Find where the given text appears and provide that cell's center as [X, Y] coordinate. 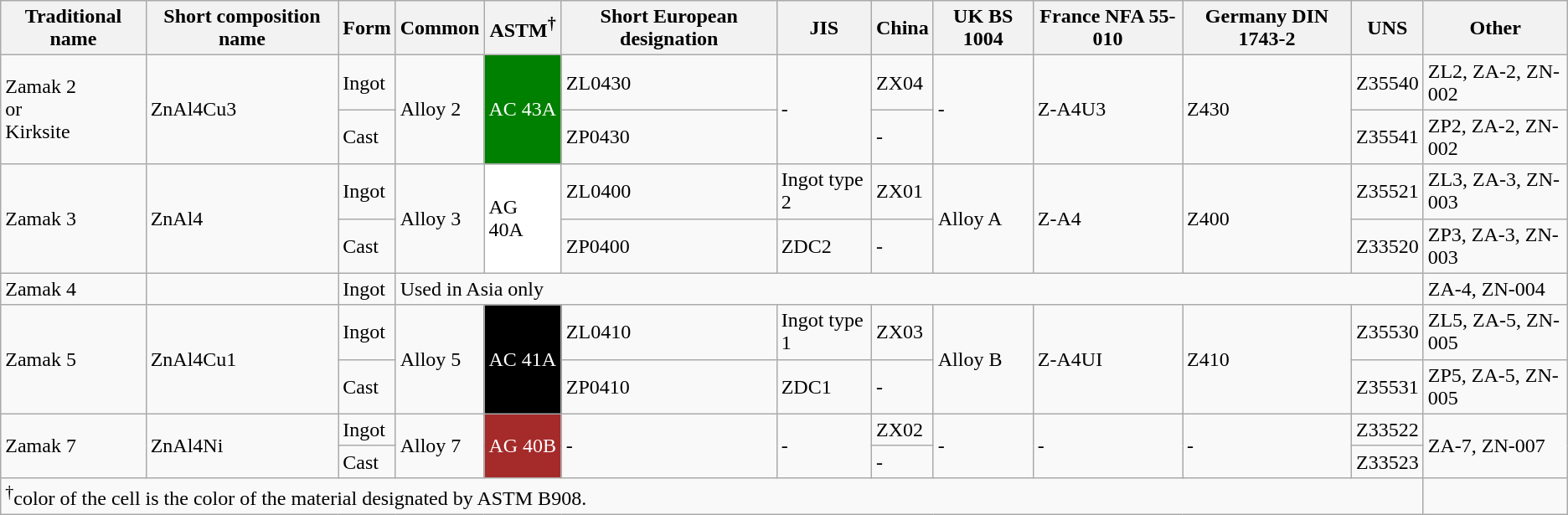
AG 40B [523, 445]
ZP0400 [668, 246]
Ingot type 2 [824, 191]
Alloy 5 [440, 359]
ZA-7, ZN-007 [1495, 445]
Germany DIN 1743-2 [1267, 28]
Alloy A [983, 219]
JIS [824, 28]
ZnAl4 [242, 219]
China [902, 28]
Z430 [1267, 110]
AC 43A [523, 110]
Zamak 3 [74, 219]
ZDC1 [824, 387]
Z35521 [1387, 191]
Traditional name [74, 28]
Z35541 [1387, 137]
ZP0410 [668, 387]
ZL5, ZA-5, ZN-005 [1495, 332]
Z-A4U3 [1107, 110]
ZP0430 [668, 137]
ZX01 [902, 191]
ZnAl4Cu1 [242, 359]
ZP3, ZA-3, ZN-003 [1495, 246]
Zamak 7 [74, 445]
ZnAl4Cu3 [242, 110]
Z410 [1267, 359]
ZL0430 [668, 82]
ZP2, ZA-2, ZN-002 [1495, 137]
Short European designation [668, 28]
Common [440, 28]
AC 41A [523, 359]
AG 40A [523, 219]
ZA-4, ZN-004 [1495, 289]
ZP5, ZA-5, ZN-005 [1495, 387]
Z35540 [1387, 82]
ZL0400 [668, 191]
Ingot type 1 [824, 332]
Z-A4UI [1107, 359]
UNS [1387, 28]
Zamak 4 [74, 289]
Used in Asia only [910, 289]
Alloy B [983, 359]
ZnAl4Ni [242, 445]
Z-A4 [1107, 219]
Other [1495, 28]
Z33520 [1387, 246]
ZL3, ZA-3, ZN-003 [1495, 191]
ZX04 [902, 82]
Z400 [1267, 219]
Alloy 2 [440, 110]
ZL0410 [668, 332]
Alloy 7 [440, 445]
Z33523 [1387, 461]
Form [367, 28]
Z35530 [1387, 332]
Alloy 3 [440, 219]
ASTM† [523, 28]
Short composition name [242, 28]
France NFA 55-010 [1107, 28]
Z33522 [1387, 430]
Z35531 [1387, 387]
ZX03 [902, 332]
Zamak 5 [74, 359]
ZX02 [902, 430]
Zamak 2 orKirksite [74, 110]
†color of the cell is the color of the material designated by ASTM B908. [712, 496]
ZL2, ZA-2, ZN-002 [1495, 82]
UK BS 1004 [983, 28]
ZDC2 [824, 246]
